Search for the cell housing the specified text and yield its (X, Y) center coordinate. 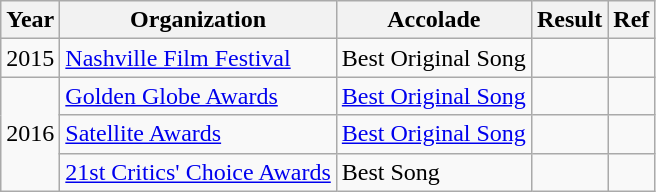
21st Critics' Choice Awards (198, 172)
Accolade (434, 20)
Organization (198, 20)
Best Song (434, 172)
Nashville Film Festival (198, 58)
Golden Globe Awards (198, 96)
2015 (30, 58)
Year (30, 20)
Ref (632, 20)
Result (569, 20)
2016 (30, 134)
Satellite Awards (198, 134)
